Provide the [X, Y] coordinate of the cell's center where the given text is located.  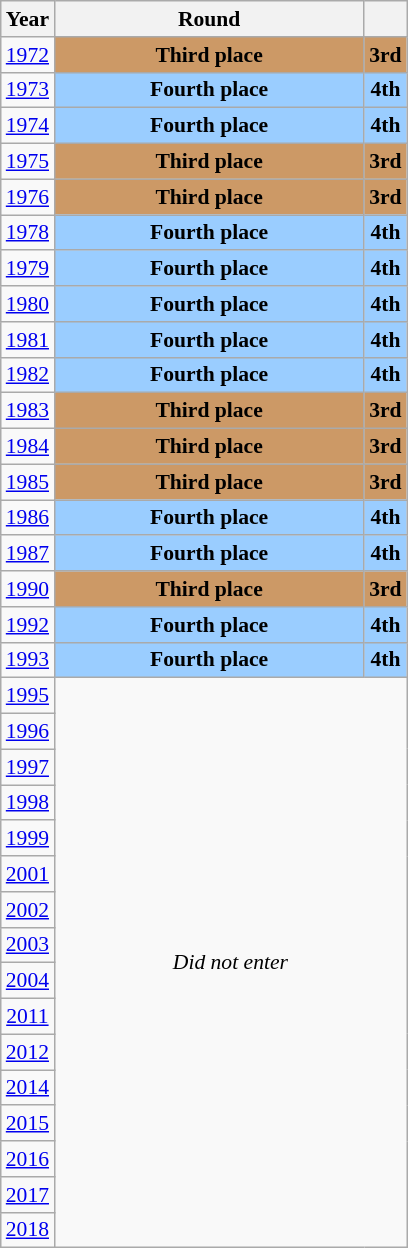
2015 [28, 1124]
1975 [28, 162]
Did not enter [230, 963]
2001 [28, 874]
2004 [28, 981]
1998 [28, 803]
1999 [28, 839]
1980 [28, 304]
1996 [28, 732]
1978 [28, 233]
2016 [28, 1159]
1997 [28, 767]
1984 [28, 447]
1985 [28, 482]
1990 [28, 589]
1979 [28, 269]
2014 [28, 1088]
1987 [28, 554]
2003 [28, 945]
2011 [28, 1017]
2002 [28, 910]
1995 [28, 696]
1974 [28, 126]
1972 [28, 55]
1973 [28, 90]
1992 [28, 625]
1993 [28, 660]
1976 [28, 197]
2018 [28, 1230]
2012 [28, 1052]
1983 [28, 411]
Year [28, 19]
1986 [28, 518]
Round [209, 19]
1982 [28, 375]
2017 [28, 1195]
1981 [28, 340]
